Pinpoint the cell where the given text exists, returning its (x, y) midpoint coordinate. 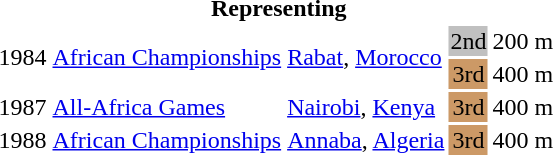
Annaba, Algeria (366, 140)
2nd (468, 41)
Rabat, Morocco (366, 58)
All-Africa Games (167, 107)
Nairobi, Kenya (366, 107)
